Return [x, y] of the center of cell containing provided text 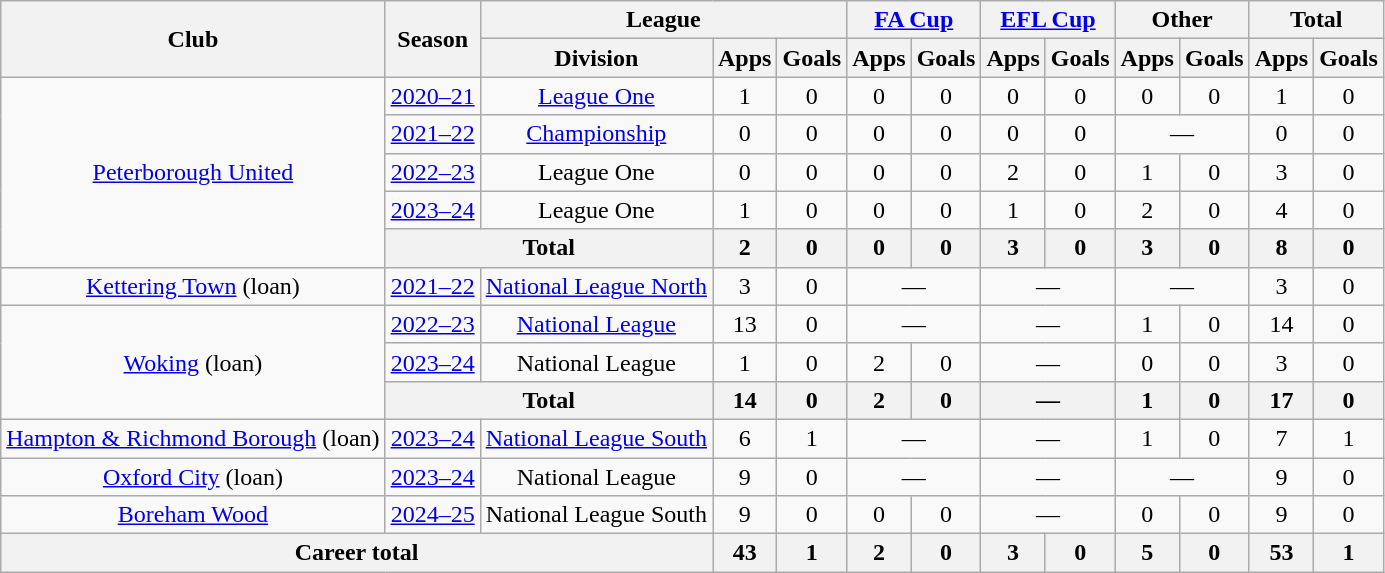
2024–25 [432, 515]
7 [1281, 438]
53 [1281, 553]
4 [1281, 210]
Boreham Wood [193, 515]
43 [744, 553]
Hampton & Richmond Borough (loan) [193, 438]
2020–21 [432, 96]
Season [432, 39]
Oxford City (loan) [193, 477]
Career total [357, 553]
FA Cup [914, 20]
Division [596, 58]
Other [1182, 20]
League [664, 20]
13 [744, 324]
Peterborough United [193, 172]
5 [1147, 553]
8 [1281, 248]
Kettering Town (loan) [193, 286]
National League North [596, 286]
17 [1281, 400]
6 [744, 438]
Club [193, 39]
EFL Cup [1048, 20]
Woking (loan) [193, 362]
Championship [596, 134]
